Output the [X, Y] coordinate of the center of the cell containing the given text.  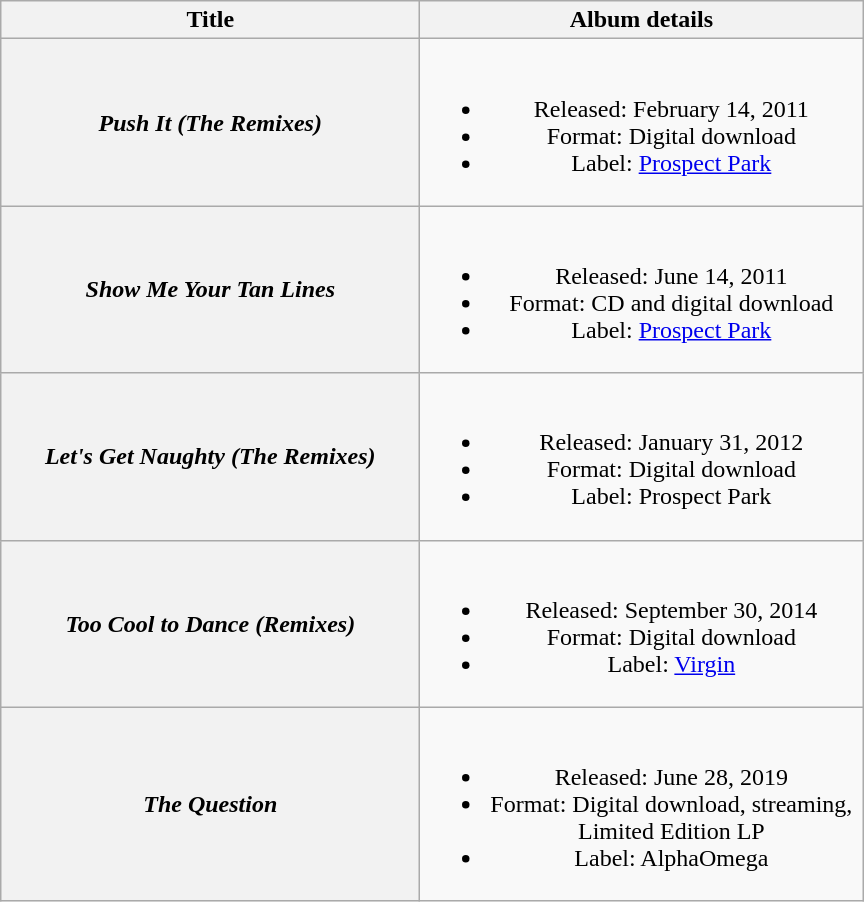
Show Me Your Tan Lines [210, 290]
Too Cool to Dance (Remixes) [210, 624]
Released: January 31, 2012Format: Digital downloadLabel: Prospect Park [642, 456]
Title [210, 20]
Let's Get Naughty (The Remixes) [210, 456]
Released: September 30, 2014Format: Digital downloadLabel: Virgin [642, 624]
Released: June 28, 2019Format: Digital download, streaming, Limited Edition LPLabel: AlphaOmega [642, 804]
Album details [642, 20]
The Question [210, 804]
Push It (The Remixes) [210, 122]
Released: February 14, 2011Format: Digital downloadLabel: Prospect Park [642, 122]
Released: June 14, 2011Format: CD and digital downloadLabel: Prospect Park [642, 290]
